Scan for the cell matching the given text and deliver its [x, y] coordinate at center. 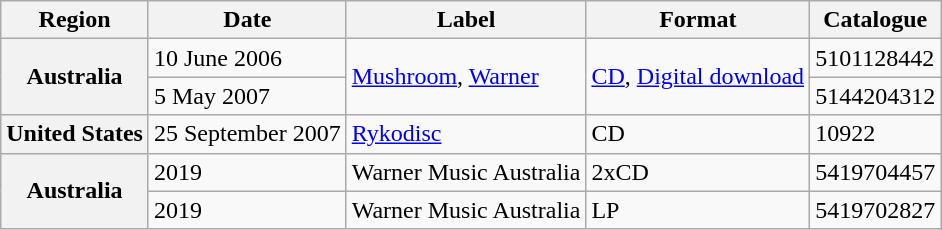
CD, Digital download [698, 77]
Region [75, 20]
Label [466, 20]
5 May 2007 [247, 96]
5419704457 [876, 172]
Rykodisc [466, 134]
LP [698, 210]
CD [698, 134]
10922 [876, 134]
United States [75, 134]
10 June 2006 [247, 58]
5419702827 [876, 210]
Format [698, 20]
Catalogue [876, 20]
5144204312 [876, 96]
25 September 2007 [247, 134]
Date [247, 20]
5101128442 [876, 58]
Mushroom, Warner [466, 77]
2xCD [698, 172]
